Provide the (X, Y) coordinate of the cell's center where the given text is located.  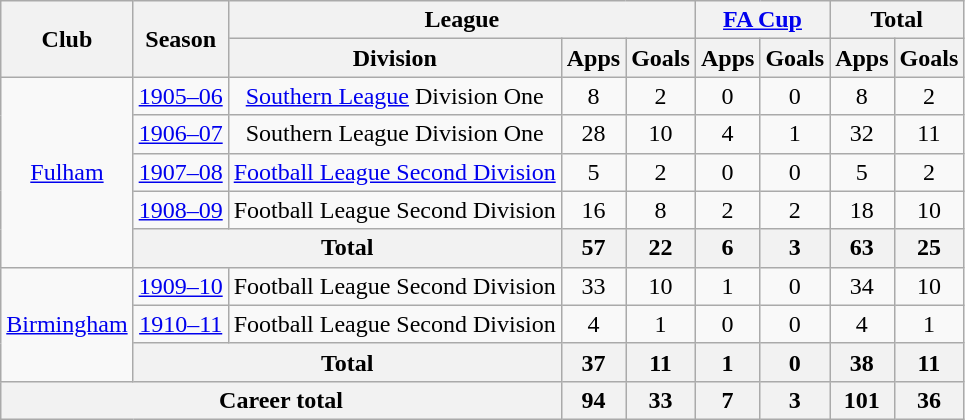
36 (929, 400)
22 (661, 248)
Career total (281, 400)
1908–09 (180, 210)
1905–06 (180, 96)
38 (862, 362)
1910–11 (180, 324)
16 (593, 210)
1906–07 (180, 134)
6 (727, 248)
7 (727, 400)
25 (929, 248)
1907–08 (180, 172)
League (462, 20)
18 (862, 210)
Club (67, 39)
28 (593, 134)
Season (180, 39)
101 (862, 400)
FA Cup (762, 20)
1909–10 (180, 286)
37 (593, 362)
63 (862, 248)
32 (862, 134)
Birmingham (67, 324)
Fulham (67, 172)
94 (593, 400)
34 (862, 286)
Division (394, 58)
57 (593, 248)
